Return the [x, y] coordinate for the center point of the cell that contains the specified text.  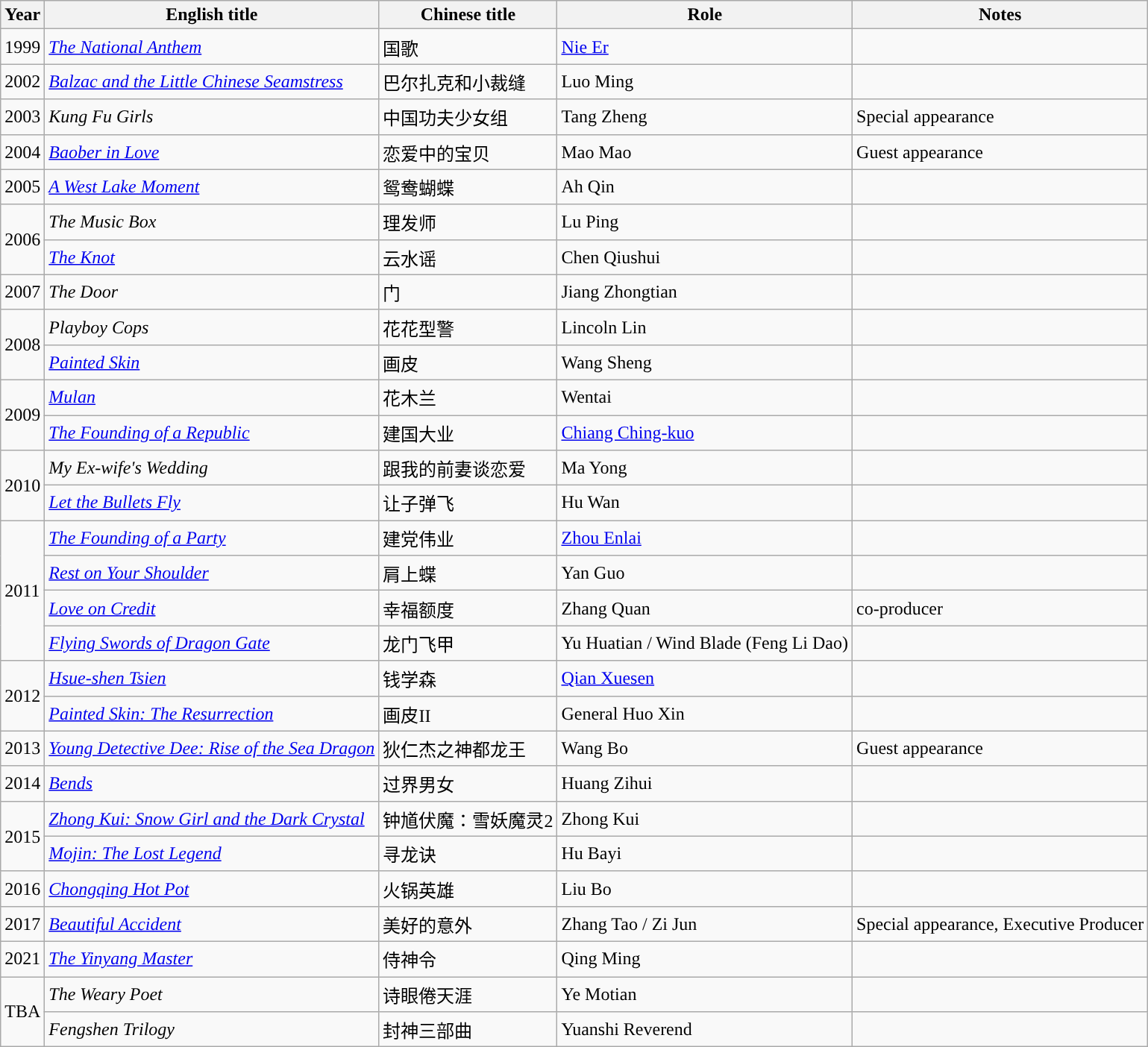
1999 [22, 46]
Let the Bullets Fly [212, 503]
Chinese title [468, 15]
Young Detective Dee: Rise of the Sea Dragon [212, 749]
Baober in Love [212, 152]
General Huo Xin [705, 713]
肩上蝶 [468, 573]
国歌 [468, 46]
2005 [22, 186]
让子弹飞 [468, 503]
跟我的前妻谈恋爱 [468, 468]
Ah Qin [705, 186]
美好的意外 [468, 923]
侍神令 [468, 959]
Lincoln Lin [705, 327]
Rest on Your Shoulder [212, 573]
Year [22, 15]
Painted Skin [212, 362]
建党伟业 [468, 538]
The Music Box [212, 222]
画皮II [468, 713]
2010 [22, 485]
Role [705, 15]
Chiang Ching-kuo [705, 433]
Qian Xuesen [705, 679]
Ma Yong [705, 468]
Mulan [212, 397]
2008 [22, 345]
钱学森 [468, 679]
Lu Ping [705, 222]
花花型警 [468, 327]
Notes [1000, 15]
Hu Wan [705, 503]
2012 [22, 696]
龙门飞甲 [468, 643]
Wang Bo [705, 749]
花木兰 [468, 397]
The Weary Poet [212, 995]
2004 [22, 152]
The Founding of a Republic [212, 433]
Wang Sheng [705, 362]
2016 [22, 889]
理发师 [468, 222]
Chen Qiushui [705, 257]
The Door [212, 292]
Liu Bo [705, 889]
火锅英雄 [468, 889]
TBA [22, 1012]
2007 [22, 292]
2002 [22, 82]
过界男女 [468, 783]
Yu Huatian / Wind Blade (Feng Li Dao) [705, 643]
2003 [22, 116]
中国功夫少女组 [468, 116]
Flying Swords of Dragon Gate [212, 643]
幸福额度 [468, 609]
画皮 [468, 362]
2011 [22, 591]
Mojin: The Lost Legend [212, 853]
2015 [22, 836]
封神三部曲 [468, 1029]
2013 [22, 749]
巴尔扎克和小裁缝 [468, 82]
鸳鸯蝴蝶 [468, 186]
Zhou Enlai [705, 538]
Special appearance [1000, 116]
诗眼倦天涯 [468, 995]
狄仁杰之神都龙王 [468, 749]
Ye Motian [705, 995]
Zhong Kui [705, 819]
2006 [22, 239]
The Founding of a Party [212, 538]
Yuanshi Reverend [705, 1029]
Huang Zihui [705, 783]
Hsue-shen Tsien [212, 679]
2014 [22, 783]
Love on Credit [212, 609]
My Ex-wife's Wedding [212, 468]
Kung Fu Girls [212, 116]
2021 [22, 959]
Jiang Zhongtian [705, 292]
Hu Bayi [705, 853]
co-producer [1000, 609]
Playboy Cops [212, 327]
云水谣 [468, 257]
Bends [212, 783]
Beautiful Accident [212, 923]
Yan Guo [705, 573]
Zhong Kui: Snow Girl and the Dark Crystal [212, 819]
钟馗伏魔：雪妖魔灵2 [468, 819]
Fengshen Trilogy [212, 1029]
寻龙诀 [468, 853]
Qing Ming [705, 959]
A West Lake Moment [212, 186]
门 [468, 292]
Nie Er [705, 46]
Zhang Tao / Zi Jun [705, 923]
Tang Zheng [705, 116]
恋爱中的宝贝 [468, 152]
The National Anthem [212, 46]
Luo Ming [705, 82]
Mao Mao [705, 152]
Balzac and the Little Chinese Seamstress [212, 82]
Special appearance, Executive Producer [1000, 923]
The Yinyang Master [212, 959]
Zhang Quan [705, 609]
Wentai [705, 397]
Chongqing Hot Pot [212, 889]
Painted Skin: The Resurrection [212, 713]
The Knot [212, 257]
2009 [22, 415]
建国大业 [468, 433]
2017 [22, 923]
English title [212, 15]
